For the text-containing cell, return its midpoint in [x, y] coordinate format. 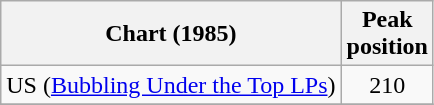
210 [387, 85]
Peakposition [387, 34]
Chart (1985) [171, 34]
US (Bubbling Under the Top LPs) [171, 85]
